Identify which cell holds the provided text, then report its (X, Y) central coordinate. 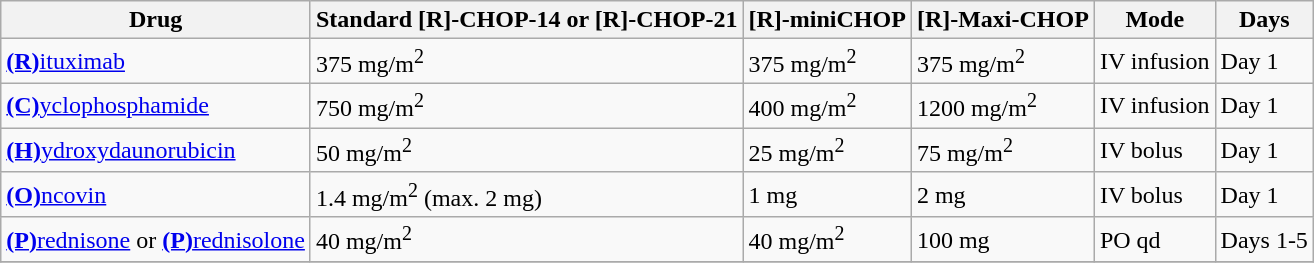
Drug (156, 20)
Days 1-5 (1264, 240)
[R]-Maxi-CHOP (1002, 20)
Days (1264, 20)
1.4 mg/m2 (max. 2 mg) (526, 194)
1200 mg/m2 (1002, 106)
Mode (1154, 20)
[R]-miniCHOP (827, 20)
(R)ituximab (156, 62)
750 mg/m2 (526, 106)
50 mg/m2 (526, 150)
PO qd (1154, 240)
100 mg (1002, 240)
(C)yclophosphamide (156, 106)
(P)rednisone or (P)rednisolone (156, 240)
75 mg/m2 (1002, 150)
1 mg (827, 194)
2 mg (1002, 194)
25 mg/m2 (827, 150)
400 mg/m2 (827, 106)
(H)ydroxydaunorubicin (156, 150)
(O)ncovin (156, 194)
Standard [R]-CHOP-14 or [R]-CHOP-21 (526, 20)
